For the text-containing cell, return its midpoint in (x, y) coordinate format. 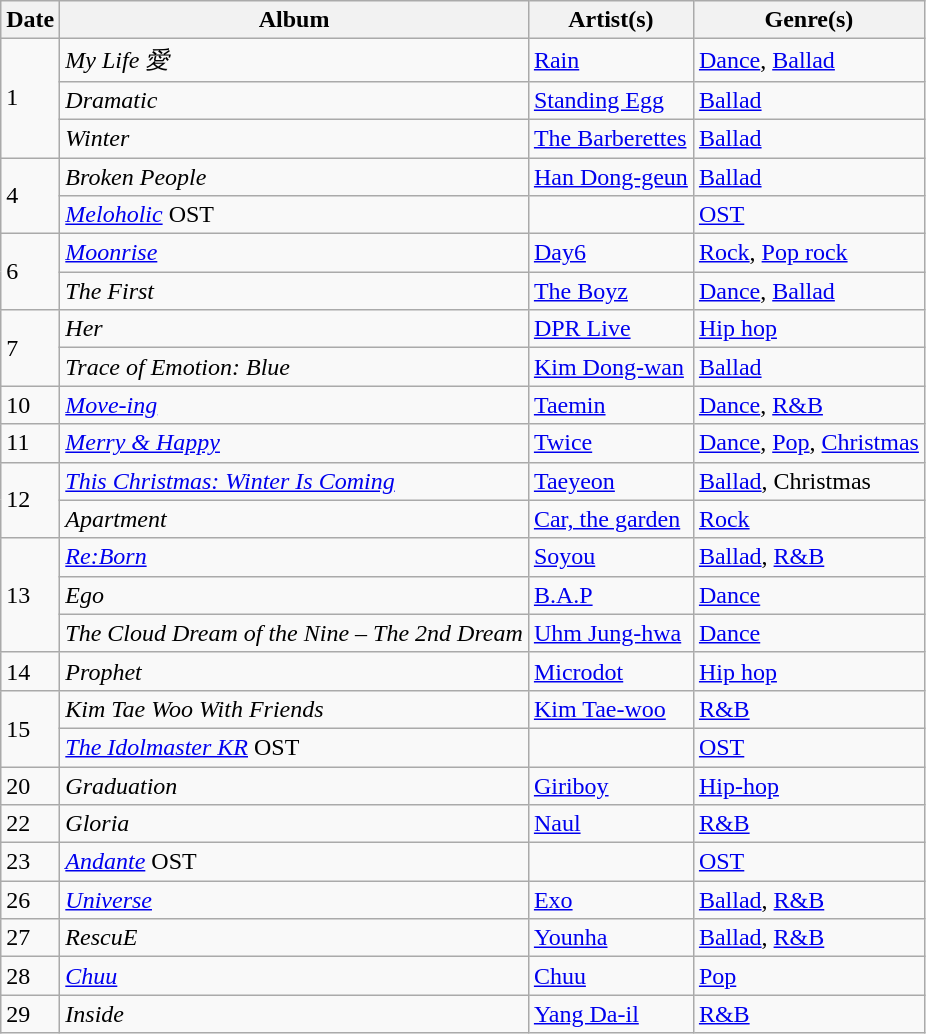
The Idolmaster KR OST (294, 747)
Andante OST (294, 862)
Pop (808, 976)
This Christmas: Winter Is Coming (294, 481)
29 (30, 1014)
Day6 (610, 253)
22 (30, 824)
DPR Live (610, 329)
The Boyz (610, 291)
Re:Born (294, 557)
Standing Egg (610, 100)
Soyou (610, 557)
Dance, R&B (808, 405)
Kim Tae Woo With Friends (294, 709)
Date (30, 20)
Move-ing (294, 405)
Naul (610, 824)
20 (30, 785)
27 (30, 938)
Merry & Happy (294, 443)
12 (30, 500)
Ballad, Christmas (808, 481)
Album (294, 20)
Gloria (294, 824)
The Barberettes (610, 138)
15 (30, 728)
Car, the garden (610, 519)
RescuE (294, 938)
10 (30, 405)
6 (30, 272)
Giriboy (610, 785)
Moonrise (294, 253)
Microdot (610, 671)
Apartment (294, 519)
Rock, Pop rock (808, 253)
Ego (294, 595)
My Life 愛 (294, 60)
Winter (294, 138)
Rock (808, 519)
Genre(s) (808, 20)
Inside (294, 1014)
7 (30, 348)
Prophet (294, 671)
Taemin (610, 405)
Dramatic (294, 100)
1 (30, 98)
Universe (294, 900)
Trace of Emotion: Blue (294, 367)
Kim Dong-wan (610, 367)
26 (30, 900)
Graduation (294, 785)
The Cloud Dream of the Nine – The 2nd Dream (294, 633)
Younha (610, 938)
B.A.P (610, 595)
28 (30, 976)
Exo (610, 900)
Uhm Jung-hwa (610, 633)
The First (294, 291)
Han Dong-geun (610, 177)
Taeyeon (610, 481)
11 (30, 443)
Rain (610, 60)
Yang Da-il (610, 1014)
Artist(s) (610, 20)
13 (30, 595)
23 (30, 862)
Dance, Pop, Christmas (808, 443)
Twice (610, 443)
14 (30, 671)
Meloholic OST (294, 215)
Broken People (294, 177)
Hip-hop (808, 785)
4 (30, 196)
Kim Tae-woo (610, 709)
Her (294, 329)
